Find where the given text appears and provide that cell's center as (x, y) coordinate. 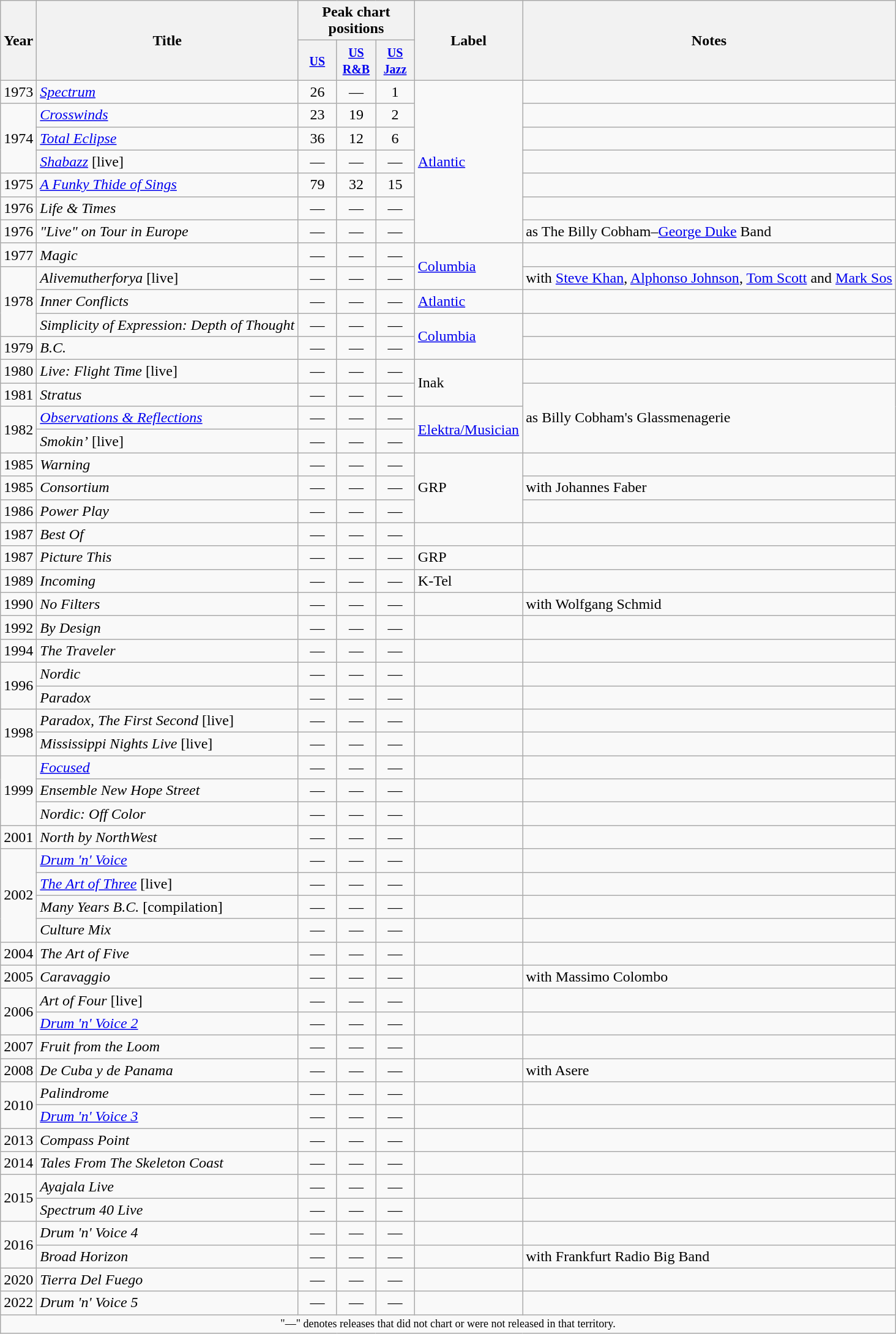
Ayajala Live (168, 1187)
1996 (18, 685)
Many Years B.C. [compilation] (168, 907)
with Asere (709, 1070)
Magic (168, 255)
Life & Times (168, 208)
The Art of Three [live] (168, 884)
Inak (468, 383)
The Art of Five (168, 953)
36 (318, 138)
Focused (168, 767)
Title (168, 40)
1974 (18, 138)
2016 (18, 1245)
Notes (709, 40)
2014 (18, 1163)
2004 (18, 953)
Drum 'n' Voice 3 (168, 1117)
2005 (18, 977)
2020 (18, 1280)
Ensemble New Hope Street (168, 791)
2022 (18, 1303)
Art of Four [live] (168, 1000)
1975 (18, 185)
Paradox, The First Second [live] (168, 721)
with Massimo Colombo (709, 977)
Incoming (168, 581)
1994 (18, 650)
1989 (18, 581)
1 (395, 92)
23 (318, 115)
Live: Flight Time [live] (168, 371)
with Frankfurt Radio Big Band (709, 1256)
De Cuba y de Panama (168, 1070)
Caravaggio (168, 977)
Peak chart positions (356, 21)
12 (356, 138)
"Live" on Tour in Europe (168, 231)
K-Tel (468, 581)
"—" denotes releases that did not chart or were not released in that territory. (448, 1324)
Elektra/Musician (468, 430)
Shabazz [live] (168, 162)
Tales From The Skeleton Coast (168, 1163)
Alivemutherforya [live] (168, 278)
2013 (18, 1140)
US R&B (356, 60)
2007 (18, 1046)
By Design (168, 627)
1979 (18, 348)
2010 (18, 1105)
Total Eclipse (168, 138)
The Traveler (168, 650)
with Johannes Faber (709, 488)
Picture This (168, 557)
Year (18, 40)
Nordic: Off Color (168, 814)
2008 (18, 1070)
US (318, 60)
Crosswinds (168, 115)
Simplicity of Expression: Depth of Thought (168, 325)
1978 (18, 301)
Drum 'n' Voice 2 (168, 1023)
Tierra Del Fuego (168, 1280)
Consortium (168, 488)
No Filters (168, 604)
Best Of (168, 534)
US Jazz (395, 60)
1990 (18, 604)
2001 (18, 837)
Compass Point (168, 1140)
with Steve Khan, Alphonso Johnson, Tom Scott and Mark Sos (709, 278)
Culture Mix (168, 930)
1981 (18, 395)
1973 (18, 92)
Drum 'n' Voice 4 (168, 1233)
15 (395, 185)
North by NorthWest (168, 837)
1982 (18, 430)
Smokin’ [live] (168, 441)
79 (318, 185)
Mississippi Nights Live [live] (168, 744)
B.C. (168, 348)
2006 (18, 1012)
26 (318, 92)
Power Play (168, 511)
Broad Horizon (168, 1256)
Drum 'n' Voice 5 (168, 1303)
Fruit from the Loom (168, 1046)
2015 (18, 1198)
19 (356, 115)
6 (395, 138)
Spectrum 40 Live (168, 1210)
Warning (168, 464)
1986 (18, 511)
2002 (18, 895)
Spectrum (168, 92)
Stratus (168, 395)
1998 (18, 732)
1999 (18, 791)
as The Billy Cobham–George Duke Band (709, 231)
1992 (18, 627)
1980 (18, 371)
Observations & Reflections (168, 418)
Label (468, 40)
Inner Conflicts (168, 301)
2 (395, 115)
with Wolfgang Schmid (709, 604)
Nordic (168, 674)
Paradox (168, 697)
1977 (18, 255)
Palindrome (168, 1094)
32 (356, 185)
as Billy Cobham's Glassmenagerie (709, 418)
A Funky Thide of Sings (168, 185)
Drum 'n' Voice (168, 860)
